Find where the given text appears and provide that cell's center as [x, y] coordinate. 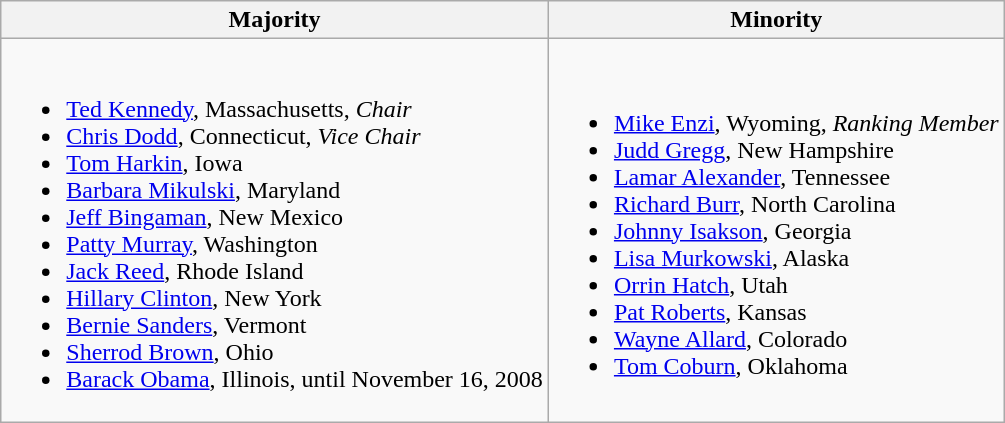
Majority [275, 20]
Minority [776, 20]
